Search for the cell housing the specified text and yield its (x, y) center coordinate. 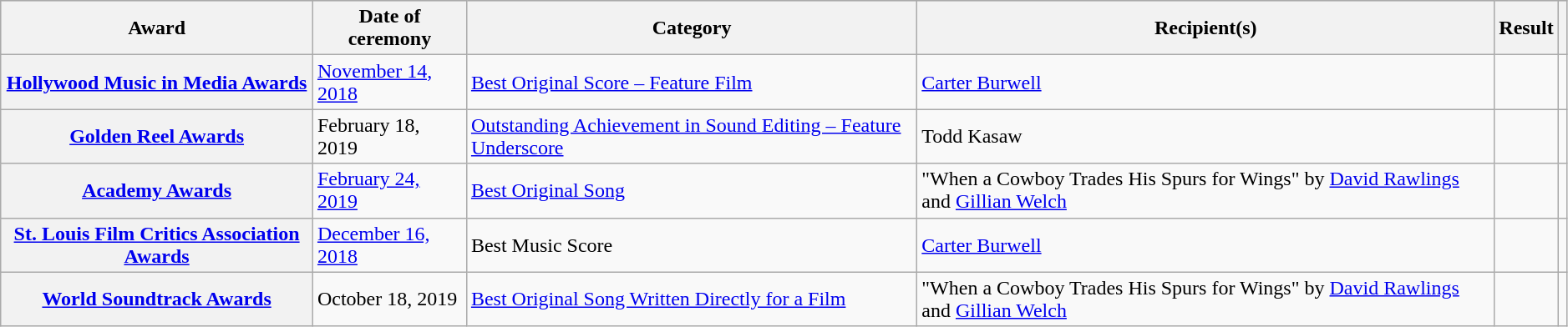
December 16, 2018 (389, 245)
Award (157, 28)
Recipient(s) (1206, 28)
World Soundtrack Awards (157, 299)
February 24, 2019 (389, 190)
Academy Awards (157, 190)
October 18, 2019 (389, 299)
Outstanding Achievement in Sound Editing – Feature Underscore (692, 137)
Category (692, 28)
Todd Kasaw (1206, 137)
November 14, 2018 (389, 82)
Best Music Score (692, 245)
St. Louis Film Critics Association Awards (157, 245)
Best Original Song (692, 190)
Date of ceremony (389, 28)
February 18, 2019 (389, 137)
Golden Reel Awards (157, 137)
Hollywood Music in Media Awards (157, 82)
Best Original Song Written Directly for a Film (692, 299)
Best Original Score – Feature Film (692, 82)
Result (1526, 28)
